Determine the [x, y] coordinate at the center of the cell enclosing the given text.  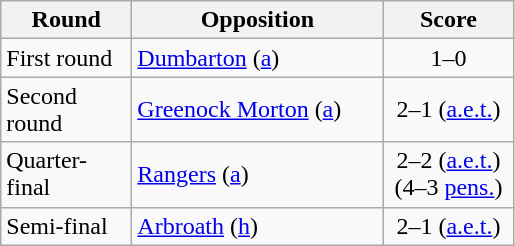
First round [66, 58]
Rangers (a) [258, 174]
Quarter-final [66, 174]
Dumbarton (a) [258, 58]
Opposition [258, 20]
Round [66, 20]
Second round [66, 110]
1–0 [448, 58]
2–2 (a.e.t.)(4–3 pens.) [448, 174]
Arbroath (h) [258, 226]
Semi-final [66, 226]
Score [448, 20]
Greenock Morton (a) [258, 110]
